Identify which cell holds the provided text, then report its (X, Y) central coordinate. 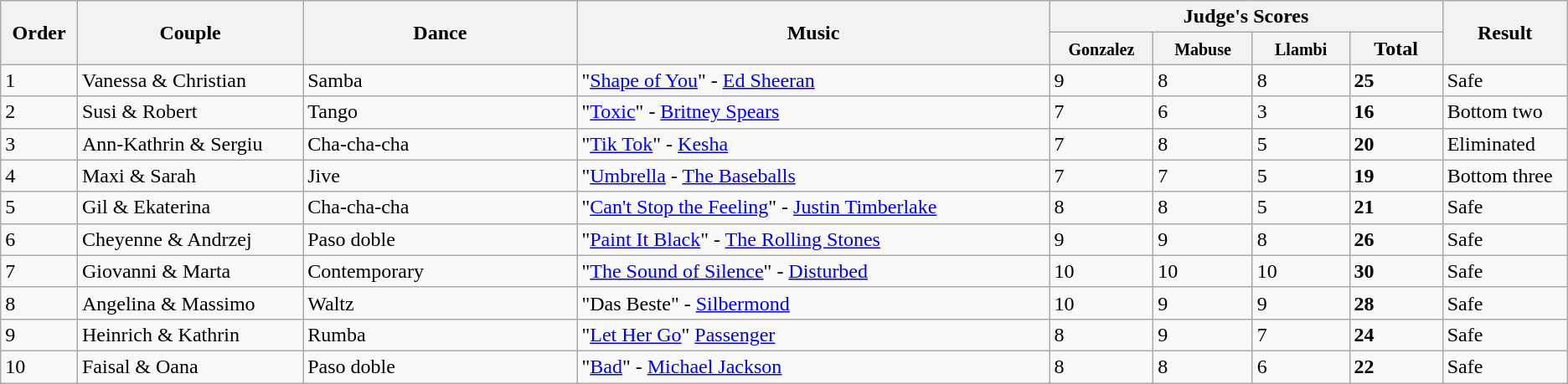
"The Sound of Silence" - Disturbed (813, 271)
Mabuse (1203, 49)
Contemporary (441, 271)
Maxi & Sarah (189, 176)
Cheyenne & Andrzej (189, 239)
Angelina & Massimo (189, 303)
21 (1395, 207)
Bottom two (1504, 112)
Judge's Scores (1246, 17)
19 (1395, 176)
Faisal & Oana (189, 366)
"Toxic" - Britney Spears (813, 112)
Samba (441, 80)
16 (1395, 112)
"Can't Stop the Feeling" - Justin Timberlake (813, 207)
Dance (441, 33)
Llambi (1301, 49)
"Bad" - Michael Jackson (813, 366)
28 (1395, 303)
Music (813, 33)
Heinrich & Kathrin (189, 335)
Order (39, 33)
26 (1395, 239)
20 (1395, 144)
Vanessa & Christian (189, 80)
Couple (189, 33)
Bottom three (1504, 176)
"Umbrella - The Baseballs (813, 176)
Ann-Kathrin & Sergiu (189, 144)
Rumba (441, 335)
22 (1395, 366)
Susi & Robert (189, 112)
Result (1504, 33)
"Das Beste" - Silbermond (813, 303)
Tango (441, 112)
Jive (441, 176)
Gonzalez (1101, 49)
Waltz (441, 303)
Eliminated (1504, 144)
Gil & Ekaterina (189, 207)
24 (1395, 335)
4 (39, 176)
30 (1395, 271)
"Let Her Go" Passenger (813, 335)
Total (1395, 49)
25 (1395, 80)
Giovanni & Marta (189, 271)
"Tik Tok" - Kesha (813, 144)
"Paint It Black" - The Rolling Stones (813, 239)
1 (39, 80)
2 (39, 112)
"Shape of You" - Ed Sheeran (813, 80)
